Output the (X, Y) coordinate of the center of the cell containing the given text.  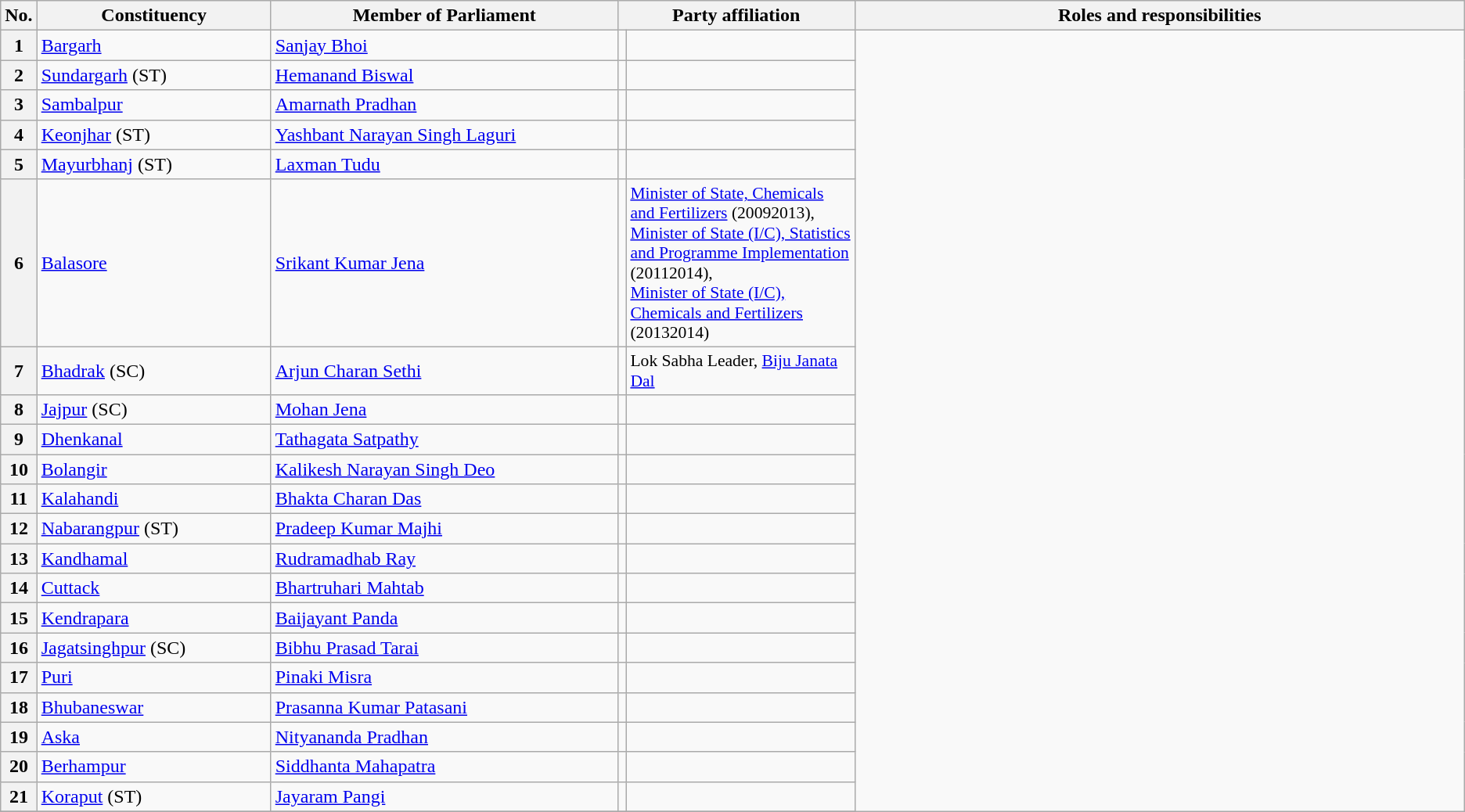
8 (19, 409)
Puri (153, 677)
Constituency (153, 16)
Jagatsinghpur (SC) (153, 648)
Sambalpur (153, 105)
5 (19, 164)
Aska (153, 737)
9 (19, 439)
Bhartruhari Mahtab (445, 588)
Amarnath Pradhan (445, 105)
Bhubaneswar (153, 707)
Koraput (ST) (153, 796)
Baijayant Panda (445, 618)
11 (19, 499)
Bhakta Charan Das (445, 499)
Nityananda Pradhan (445, 737)
Rudramadhab Ray (445, 559)
Bhadrak (SC) (153, 371)
Arjun Charan Sethi (445, 371)
3 (19, 105)
Nabarangpur (ST) (153, 529)
Party affiliation (736, 16)
17 (19, 677)
Sundargarh (ST) (153, 75)
Tathagata Satpathy (445, 439)
6 (19, 263)
Keonjhar (ST) (153, 135)
21 (19, 796)
Kandhamal (153, 559)
Siddhanta Mahapatra (445, 767)
Dhenkanal (153, 439)
Yashbant Narayan Singh Laguri (445, 135)
1 (19, 45)
15 (19, 618)
Roles and responsibilities (1160, 16)
7 (19, 371)
12 (19, 529)
Jayaram Pangi (445, 796)
Jajpur (SC) (153, 409)
10 (19, 469)
2 (19, 75)
Cuttack (153, 588)
Kalahandi (153, 499)
Bibhu Prasad Tarai (445, 648)
Srikant Kumar Jena (445, 263)
14 (19, 588)
Mohan Jena (445, 409)
Balasore (153, 263)
Hemanand Biswal (445, 75)
Mayurbhanj (ST) (153, 164)
Member of Parliament (445, 16)
20 (19, 767)
Berhampur (153, 767)
Pradeep Kumar Majhi (445, 529)
Bargarh (153, 45)
13 (19, 559)
Lok Sabha Leader, Biju Janata Dal (740, 371)
Kalikesh Narayan Singh Deo (445, 469)
4 (19, 135)
Sanjay Bhoi (445, 45)
16 (19, 648)
18 (19, 707)
19 (19, 737)
Laxman Tudu (445, 164)
Kendrapara (153, 618)
Prasanna Kumar Patasani (445, 707)
No. (19, 16)
Pinaki Misra (445, 677)
Bolangir (153, 469)
